Search for the cell housing the specified text and yield its [x, y] center coordinate. 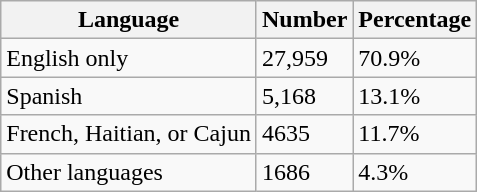
Language [129, 20]
27,959 [304, 58]
11.7% [415, 134]
Spanish [129, 96]
Other languages [129, 172]
5,168 [304, 96]
English only [129, 58]
4635 [304, 134]
French, Haitian, or Cajun [129, 134]
1686 [304, 172]
Percentage [415, 20]
70.9% [415, 58]
13.1% [415, 96]
4.3% [415, 172]
Number [304, 20]
